Search for the cell housing the specified text and yield its [X, Y] center coordinate. 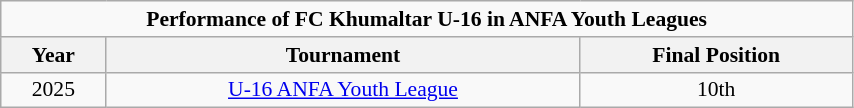
Performance of FC Khumaltar U-16 in ANFA Youth Leagues [427, 19]
Final Position [716, 55]
10th [716, 90]
U-16 ANFA Youth League [343, 90]
Tournament [343, 55]
2025 [54, 90]
Year [54, 55]
